Capture the cell that displays the provided text and extract its (x, y) central coordinate. 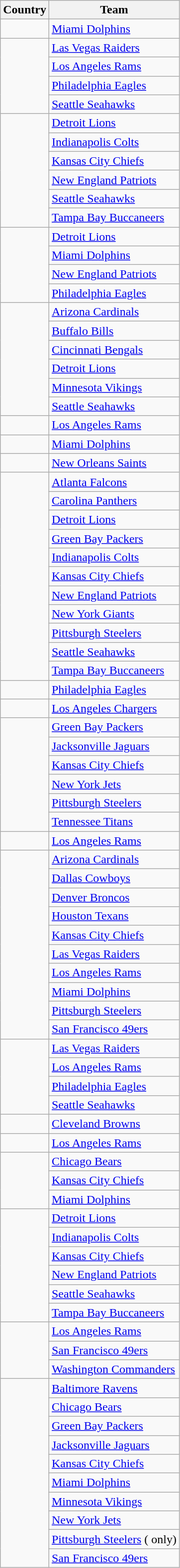
Pittsburgh Steelers ( only) (114, 1539)
Atlanta Falcons (114, 482)
Baltimore Ravens (114, 1388)
Denver Broncos (114, 897)
Country (25, 10)
Cleveland Browns (114, 1124)
New York Giants (114, 614)
Los Angeles Chargers (114, 708)
Buffalo Bills (114, 331)
Carolina Panthers (114, 501)
Cincinnati Bengals (114, 350)
Team (114, 10)
Washington Commanders (114, 1369)
Tennessee Titans (114, 821)
Dallas Cowboys (114, 878)
Houston Texans (114, 916)
New Orleans Saints (114, 463)
